Detect which cell encompasses the target text, then output its [X, Y] center coordinate. 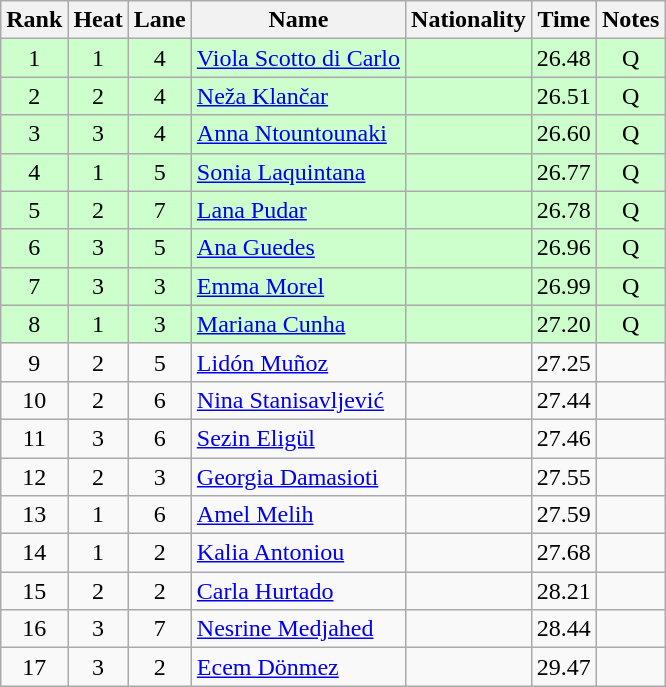
Lana Pudar [298, 210]
29.47 [564, 667]
27.25 [564, 362]
17 [34, 667]
16 [34, 629]
Neža Klančar [298, 96]
26.99 [564, 286]
12 [34, 477]
Lane [160, 20]
27.44 [564, 400]
Mariana Cunha [298, 324]
Sezin Eligül [298, 438]
Kalia Antoniou [298, 553]
Nina Stanisavljević [298, 400]
Amel Melih [298, 515]
8 [34, 324]
Viola Scotto di Carlo [298, 58]
11 [34, 438]
Emma Morel [298, 286]
26.78 [564, 210]
27.46 [564, 438]
Notes [630, 20]
9 [34, 362]
Nationality [469, 20]
27.20 [564, 324]
10 [34, 400]
Rank [34, 20]
Time [564, 20]
Nesrine Medjahed [298, 629]
Ana Guedes [298, 248]
Georgia Damasioti [298, 477]
27.55 [564, 477]
26.48 [564, 58]
Ecem Dönmez [298, 667]
26.60 [564, 134]
15 [34, 591]
27.59 [564, 515]
Heat [98, 20]
13 [34, 515]
Lidón Muñoz [298, 362]
Sonia Laquintana [298, 172]
Anna Ntountounaki [298, 134]
28.21 [564, 591]
14 [34, 553]
26.51 [564, 96]
26.77 [564, 172]
Name [298, 20]
27.68 [564, 553]
Carla Hurtado [298, 591]
28.44 [564, 629]
26.96 [564, 248]
